For the text-containing cell, return its midpoint in (X, Y) coordinate format. 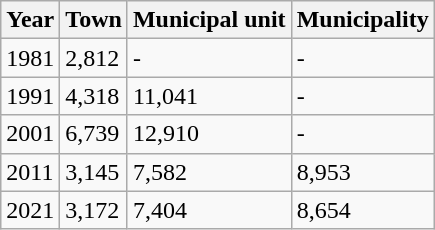
Municipal unit (209, 20)
2021 (30, 210)
12,910 (209, 134)
3,172 (94, 210)
2001 (30, 134)
Year (30, 20)
7,582 (209, 172)
2,812 (94, 58)
4,318 (94, 96)
1981 (30, 58)
2011 (30, 172)
6,739 (94, 134)
8,654 (362, 210)
3,145 (94, 172)
8,953 (362, 172)
11,041 (209, 96)
Municipality (362, 20)
7,404 (209, 210)
Town (94, 20)
1991 (30, 96)
